Search for the cell housing the specified text and yield its [x, y] center coordinate. 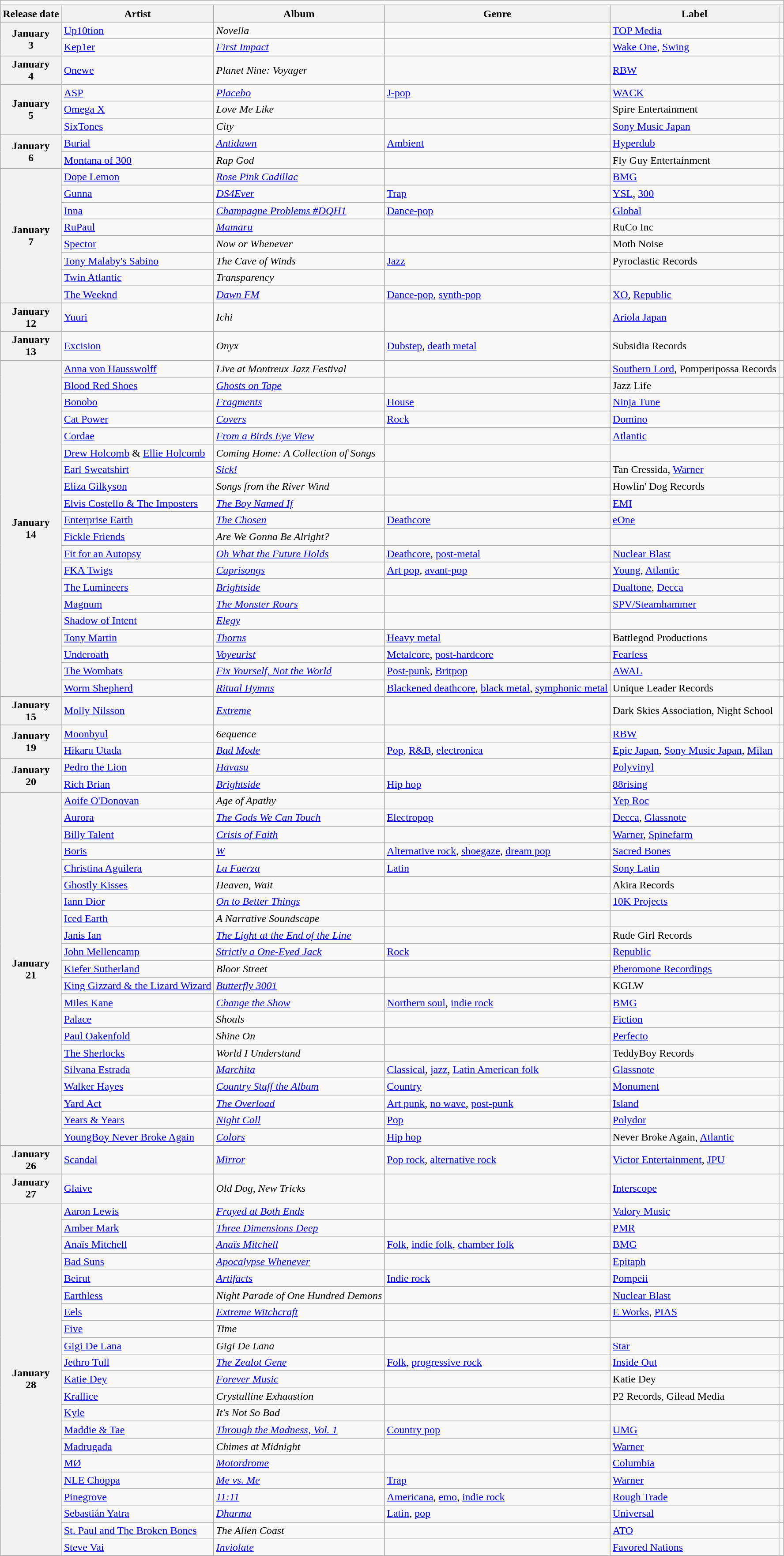
6equence [299, 733]
Rich Brian [138, 784]
Gunna [138, 193]
Fix Yourself, Not the World [299, 671]
Folk, indie folk, chamber folk [498, 1245]
Thorns [299, 638]
ASP [138, 93]
Pinegrove [138, 1497]
Earthless [138, 1295]
Northern soul, indie rock [498, 1002]
Monument [694, 1087]
Columbia [694, 1463]
Change the Show [299, 1002]
Covers [299, 419]
Years & Years [138, 1120]
Genre [498, 14]
January7 [31, 235]
Metalcore, post-hardcore [498, 654]
Shadow of Intent [138, 621]
Drew Holcomb & Ellie Holcomb [138, 453]
Bonobo [138, 402]
The Weeknd [138, 295]
Polydor [694, 1120]
Tan Cressida, Warner [694, 469]
Enterprise Earth [138, 520]
Maddie & Tae [138, 1430]
The Boy Named If [299, 503]
Underoath [138, 654]
Aoife O'Donovan [138, 801]
Apocalypse Whenever [299, 1261]
Omega X [138, 110]
Artifacts [299, 1278]
Sony Latin [694, 868]
Molly Nilsson [138, 711]
Polyvinyl [694, 767]
Colors [299, 1137]
Chimes at Midnight [299, 1446]
Yard Act [138, 1103]
P2 Records, Gilead Media [694, 1396]
Hikaru Utada [138, 750]
Spire Entertainment [694, 110]
Tony Malaby's Sabino [138, 261]
January19 [31, 742]
Motordrome [299, 1463]
Dope Lemon [138, 177]
January3 [31, 39]
Mamaru [299, 227]
TOP Media [694, 30]
Love Me Like [299, 110]
FKA Twigs [138, 570]
Excision [138, 346]
A Narrative Soundscape [299, 918]
YoungBoy Never Broke Again [138, 1137]
Album [299, 14]
EMI [694, 503]
Art pop, avant-pop [498, 570]
January28 [31, 1379]
Perfecto [694, 1036]
Rough Trade [694, 1497]
Post-punk, Britpop [498, 671]
Island [694, 1103]
XO, Republic [694, 295]
Jazz Life [694, 385]
Fly Guy Entertainment [694, 160]
TeddyBoy Records [694, 1053]
KGLW [694, 986]
Ambient [498, 143]
W [299, 851]
Ritual Hymns [299, 688]
Atlantic [694, 436]
RuPaul [138, 227]
Montana of 300 [138, 160]
Dance-pop, synth-pop [498, 295]
Pop [498, 1120]
AWAL [694, 671]
Fearless [694, 654]
Placebo [299, 93]
Bad Mode [299, 750]
House [498, 402]
Pop rock, alternative rock [498, 1159]
Aurora [138, 818]
Star [694, 1345]
Through the Madness, Vol. 1 [299, 1430]
Burial [138, 143]
SixTones [138, 126]
Fiction [694, 1019]
Rap God [299, 160]
Extreme [299, 711]
January5 [31, 110]
Art punk, no wave, post-punk [498, 1103]
Transparency [299, 278]
The Alien Coast [299, 1530]
The Zealot Gene [299, 1363]
Spector [138, 244]
La Fuerza [299, 868]
Dark Skies Association, Night School [694, 711]
January27 [31, 1189]
Indie rock [498, 1278]
Rose Pink Cadillac [299, 177]
The Lumineers [138, 587]
It's Not So Bad [299, 1413]
Latin, pop [498, 1514]
Sony Music Japan [694, 126]
Butterfly 3001 [299, 986]
January15 [31, 711]
Oh What the Future Holds [299, 554]
Country [498, 1087]
Are We Gonna Be Alright? [299, 537]
Mirror [299, 1159]
Universal [694, 1514]
Cordae [138, 436]
Folk, progressive rock [498, 1363]
Billy Talent [138, 835]
Interscope [694, 1189]
Blackened deathcore, black metal, symphonic metal [498, 688]
Global [694, 211]
Krallice [138, 1396]
Subsidia Records [694, 346]
Fit for an Autopsy [138, 554]
Hyperdub [694, 143]
Iced Earth [138, 918]
Onewe [138, 70]
The Cave of Winds [299, 261]
Young, Atlantic [694, 570]
Shine On [299, 1036]
Glaive [138, 1189]
Iann Dior [138, 902]
Favored Nations [694, 1547]
Bad Suns [138, 1261]
Warner, Spinefarm [694, 835]
Dance-pop [498, 211]
Fickle Friends [138, 537]
Voyeurist [299, 654]
Release date [31, 14]
Deathcore, post-metal [498, 554]
Pyroclastic Records [694, 261]
January13 [31, 346]
Epitaph [694, 1261]
Shoals [299, 1019]
The Light at the End of the Line [299, 935]
First Impact [299, 47]
Fragments [299, 402]
King Gizzard & the Lizard Wizard [138, 986]
Marchita [299, 1070]
St. Paul and The Broken Bones [138, 1530]
YSL, 300 [694, 193]
Americana, emo, indie rock [498, 1497]
DS4Ever [299, 193]
Songs from the River Wind [299, 486]
Glassnote [694, 1070]
Elegy [299, 621]
WACK [694, 93]
Crisis of Faith [299, 835]
The Wombats [138, 671]
Latin [498, 868]
Southern Lord, Pomperipossa Records [694, 369]
World I Understand [299, 1053]
Five [138, 1329]
Wake One, Swing [694, 47]
SPV/Steamhammer [694, 604]
Extreme Witchcraft [299, 1312]
RuCo Inc [694, 227]
Electropop [498, 818]
Amber Mark [138, 1228]
Kiefer Sutherland [138, 969]
PMR [694, 1228]
Alternative rock, shoegaze, dream pop [498, 851]
ATO [694, 1530]
Cat Power [138, 419]
Dualtone, Decca [694, 587]
Label [694, 14]
Inviolate [299, 1547]
Dharma [299, 1514]
Miles Kane [138, 1002]
Artist [138, 14]
Victor Entertainment, JPU [694, 1159]
Deathcore [498, 520]
From a Birds Eye View [299, 436]
Moonbyul [138, 733]
Pompeii [694, 1278]
Ichi [299, 317]
Ninja Tune [694, 402]
Frayed at Both Ends [299, 1211]
Ariola Japan [694, 317]
January4 [31, 70]
Moth Noise [694, 244]
Now or Whenever [299, 244]
Pheromone Recordings [694, 969]
Forever Music [299, 1379]
Republic [694, 952]
Never Broke Again, Atlantic [694, 1137]
January12 [31, 317]
Janis Ian [138, 935]
Country Stuff the Album [299, 1087]
January6 [31, 151]
Battlegod Productions [694, 638]
Coming Home: A Collection of Songs [299, 453]
Age of Apathy [299, 801]
NLE Choppa [138, 1480]
Beirut [138, 1278]
Pedro the Lion [138, 767]
Tony Martin [138, 638]
Sebastián Yatra [138, 1514]
Eliza Gilkyson [138, 486]
Yuuri [138, 317]
Walker Hayes [138, 1087]
Paul Oakenfold [138, 1036]
Steve Vai [138, 1547]
Heavy metal [498, 638]
Akira Records [694, 885]
January14 [31, 528]
Earl Sweatshirt [138, 469]
Champagne Problems #DQH1 [299, 211]
Planet Nine: Voyager [299, 70]
Antidawn [299, 143]
Bloor Street [299, 969]
UMG [694, 1430]
MØ [138, 1463]
Sacred Bones [694, 851]
Howlin' Dog Records [694, 486]
Magnum [138, 604]
Ghostly Kisses [138, 885]
Havasu [299, 767]
Scandal [138, 1159]
Dawn FM [299, 295]
Christina Aguilera [138, 868]
Elvis Costello & The Imposters [138, 503]
Heaven, Wait [299, 885]
Caprisongs [299, 570]
Jazz [498, 261]
The Overload [299, 1103]
Silvana Estrada [138, 1070]
The Chosen [299, 520]
Time [299, 1329]
Live at Montreux Jazz Festival [299, 369]
10K Projects [694, 902]
Strictly a One-Eyed Jack [299, 952]
Inna [138, 211]
Country pop [498, 1430]
Eels [138, 1312]
Kep1er [138, 47]
Classical, jazz, Latin American folk [498, 1070]
The Sherlocks [138, 1053]
Night Call [299, 1120]
Pop, R&B, electronica [498, 750]
Aaron Lewis [138, 1211]
January21 [31, 969]
Inside Out [694, 1363]
Kyle [138, 1413]
Worm Shepherd [138, 688]
Blood Red Shoes [138, 385]
eOne [694, 520]
J-pop [498, 93]
Onyx [299, 346]
Me vs. Me [299, 1480]
Anna von Hausswolff [138, 369]
Boris [138, 851]
January26 [31, 1159]
On to Better Things [299, 902]
Twin Atlantic [138, 278]
Decca, Glassnote [694, 818]
Ghosts on Tape [299, 385]
January20 [31, 775]
88rising [694, 784]
Night Parade of One Hundred Demons [299, 1295]
Rude Girl Records [694, 935]
Up10tion [138, 30]
Yep Roc [694, 801]
Old Dog, New Tricks [299, 1189]
Madrugada [138, 1446]
E Works, PIAS [694, 1312]
Valory Music [694, 1211]
City [299, 126]
Novella [299, 30]
11:11 [299, 1497]
John Mellencamp [138, 952]
Palace [138, 1019]
Domino [694, 419]
Sick! [299, 469]
Dubstep, death metal [498, 346]
Crystalline Exhaustion [299, 1396]
Epic Japan, Sony Music Japan, Milan [694, 750]
The Gods We Can Touch [299, 818]
Jethro Tull [138, 1363]
Unique Leader Records [694, 688]
The Monster Roars [299, 604]
Three Dimensions Deep [299, 1228]
